Return the (X, Y) coordinate for the center point of the cell that contains the specified text.  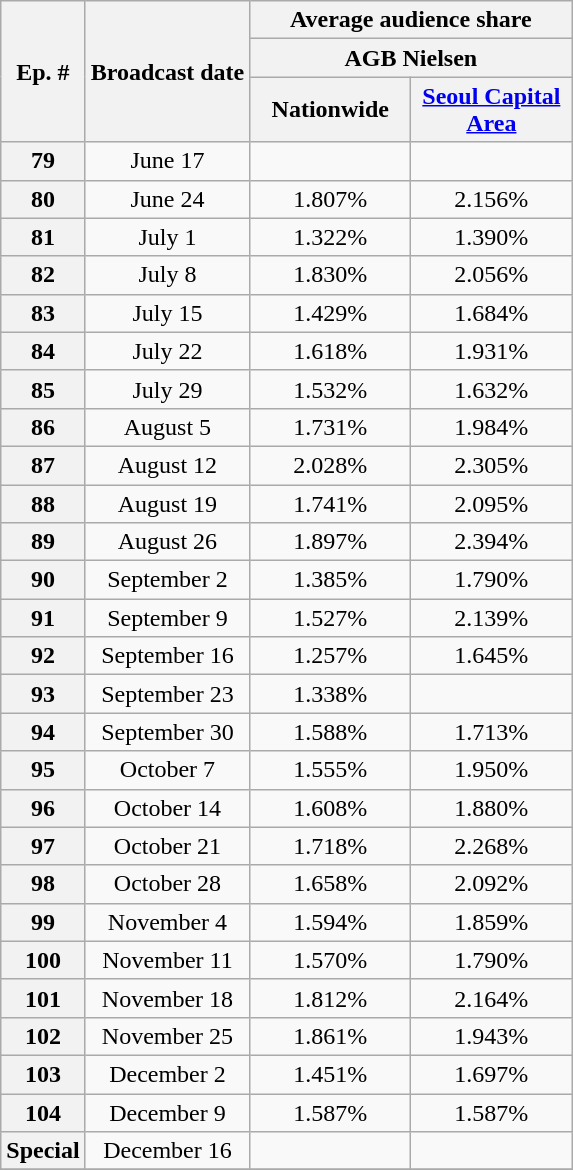
91 (43, 618)
1.880% (492, 808)
Seoul Capital Area (492, 110)
95 (43, 770)
November 11 (168, 960)
81 (43, 237)
Average audience share (411, 20)
99 (43, 922)
1.684% (492, 313)
1.532% (330, 389)
79 (43, 161)
103 (43, 1074)
December 2 (168, 1074)
June 17 (168, 161)
July 29 (168, 389)
September 9 (168, 618)
2.156% (492, 199)
1.608% (330, 808)
Nationwide (330, 110)
1.943% (492, 1036)
July 8 (168, 275)
August 5 (168, 427)
92 (43, 656)
2.092% (492, 884)
83 (43, 313)
Special (43, 1151)
1.697% (492, 1074)
Broadcast date (168, 72)
1.859% (492, 922)
86 (43, 427)
88 (43, 503)
October 28 (168, 884)
87 (43, 465)
1.931% (492, 351)
1.338% (330, 694)
2.056% (492, 275)
July 1 (168, 237)
96 (43, 808)
September 2 (168, 580)
1.713% (492, 732)
1.527% (330, 618)
1.451% (330, 1074)
December 16 (168, 1151)
November 25 (168, 1036)
84 (43, 351)
September 30 (168, 732)
2.139% (492, 618)
2.095% (492, 503)
101 (43, 998)
1.807% (330, 199)
1.429% (330, 313)
July 22 (168, 351)
1.385% (330, 580)
1.594% (330, 922)
October 21 (168, 846)
July 15 (168, 313)
1.830% (330, 275)
October 7 (168, 770)
98 (43, 884)
85 (43, 389)
1.570% (330, 960)
93 (43, 694)
2.394% (492, 542)
December 9 (168, 1113)
100 (43, 960)
August 12 (168, 465)
October 14 (168, 808)
1.322% (330, 237)
1.812% (330, 998)
1.950% (492, 770)
August 26 (168, 542)
2.305% (492, 465)
2.028% (330, 465)
1.390% (492, 237)
AGB Nielsen (411, 58)
November 18 (168, 998)
94 (43, 732)
1.984% (492, 427)
80 (43, 199)
2.164% (492, 998)
1.618% (330, 351)
1.861% (330, 1036)
1.632% (492, 389)
1.718% (330, 846)
1.741% (330, 503)
2.268% (492, 846)
1.658% (330, 884)
89 (43, 542)
82 (43, 275)
September 16 (168, 656)
September 23 (168, 694)
Ep. # (43, 72)
97 (43, 846)
1.257% (330, 656)
104 (43, 1113)
1.897% (330, 542)
1.588% (330, 732)
1.555% (330, 770)
1.645% (492, 656)
November 4 (168, 922)
June 24 (168, 199)
August 19 (168, 503)
102 (43, 1036)
90 (43, 580)
1.731% (330, 427)
